Provide the (x, y) coordinate of the cell's center where the given text is located.  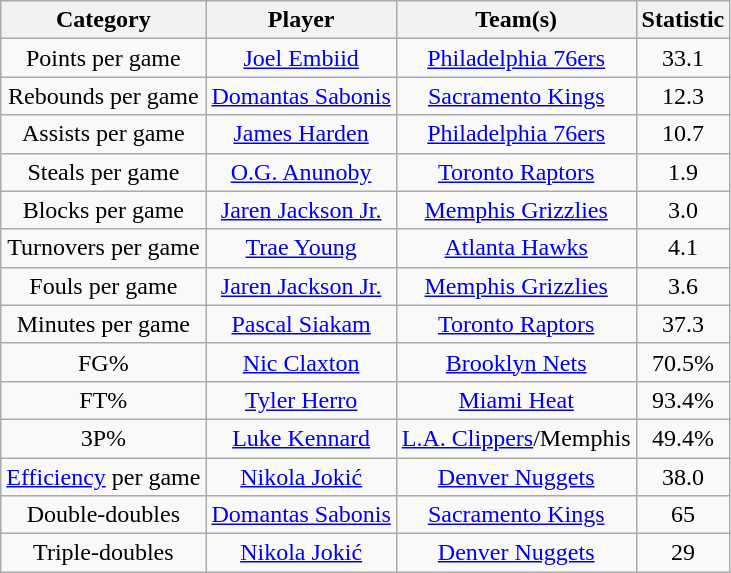
Rebounds per game (104, 96)
FT% (104, 400)
Steals per game (104, 172)
James Harden (301, 134)
Triple-doubles (104, 553)
Brooklyn Nets (516, 362)
29 (683, 553)
Team(s) (516, 20)
Tyler Herro (301, 400)
FG% (104, 362)
Efficiency per game (104, 477)
49.4% (683, 438)
Blocks per game (104, 210)
Trae Young (301, 248)
Category (104, 20)
3P% (104, 438)
33.1 (683, 58)
Miami Heat (516, 400)
Luke Kennard (301, 438)
Atlanta Hawks (516, 248)
Assists per game (104, 134)
Statistic (683, 20)
Fouls per game (104, 286)
4.1 (683, 248)
12.3 (683, 96)
Nic Claxton (301, 362)
38.0 (683, 477)
Pascal Siakam (301, 324)
3.6 (683, 286)
L.A. Clippers/Memphis (516, 438)
65 (683, 515)
93.4% (683, 400)
10.7 (683, 134)
Turnovers per game (104, 248)
Player (301, 20)
37.3 (683, 324)
O.G. Anunoby (301, 172)
Points per game (104, 58)
Minutes per game (104, 324)
Joel Embiid (301, 58)
3.0 (683, 210)
70.5% (683, 362)
Double-doubles (104, 515)
1.9 (683, 172)
